Search for the cell housing the specified text and yield its (x, y) center coordinate. 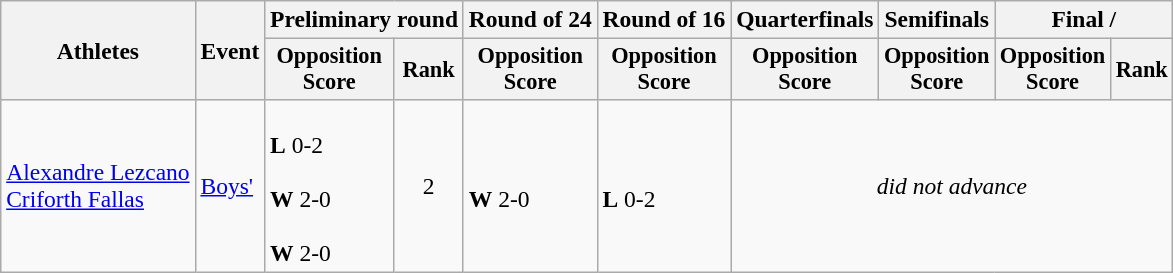
Final / (1084, 19)
Athletes (98, 50)
Quarterfinals (805, 19)
L 0-2 W 2-0 W 2-0 (330, 186)
Round of 16 (664, 19)
Round of 24 (530, 19)
2 (429, 186)
Boys' (230, 186)
L 0-2 (664, 186)
Semifinals (937, 19)
Alexandre LezcanoCriforth Fallas (98, 186)
Preliminary round (364, 19)
Event (230, 50)
W 2-0 (530, 186)
did not advance (952, 186)
